Capture the cell that displays the provided text and extract its (x, y) central coordinate. 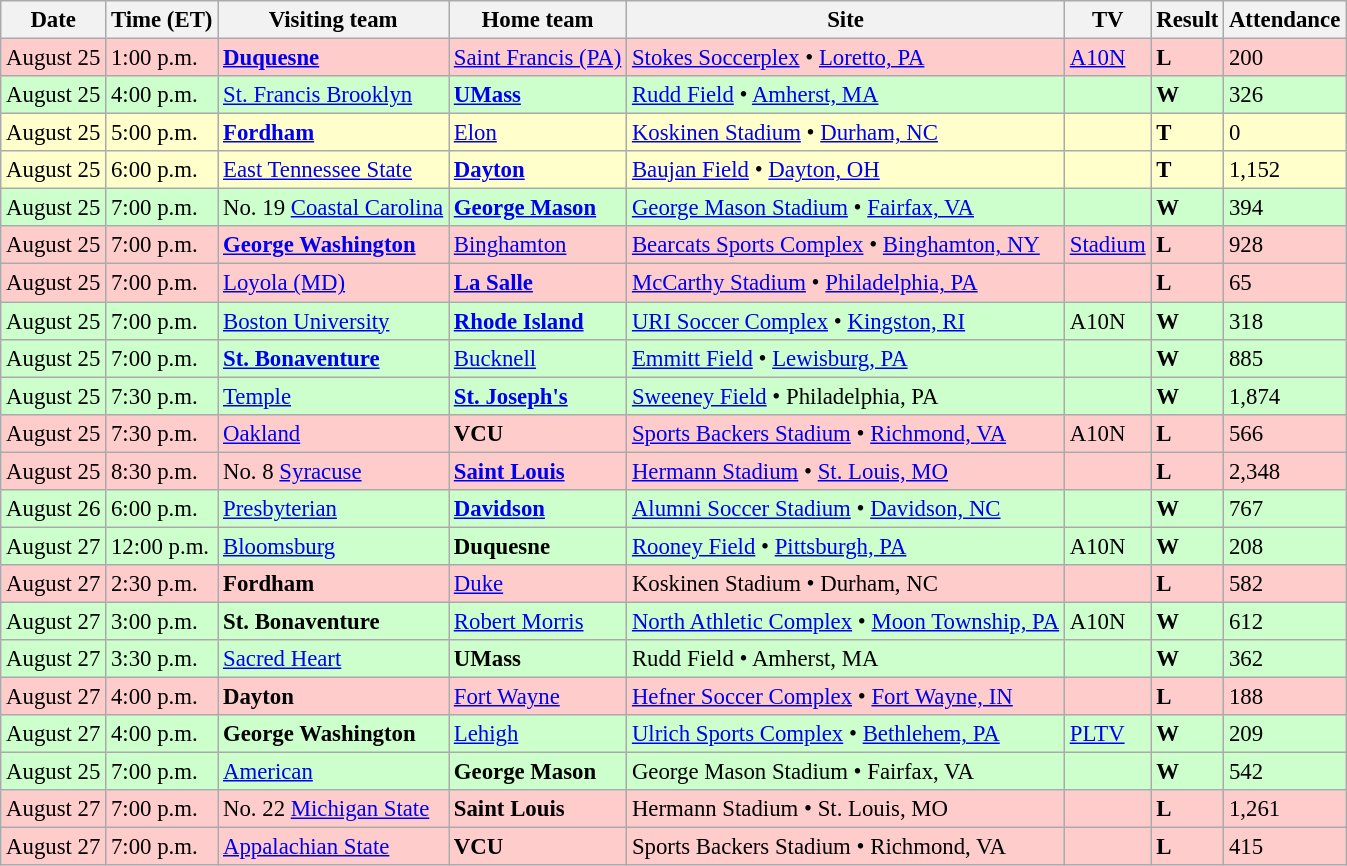
612 (1285, 621)
200 (1285, 58)
12:00 p.m. (162, 546)
Bloomsburg (334, 546)
362 (1285, 659)
Sacred Heart (334, 659)
582 (1285, 584)
0 (1285, 133)
208 (1285, 546)
August 26 (54, 509)
Hefner Soccer Complex • Fort Wayne, IN (846, 697)
Robert Morris (537, 621)
Alumni Soccer Stadium • Davidson, NC (846, 509)
Loyola (MD) (334, 283)
394 (1285, 208)
La Salle (537, 283)
Appalachian State (334, 847)
Ulrich Sports Complex • Bethlehem, PA (846, 734)
URI Soccer Complex • Kingston, RI (846, 321)
Date (54, 20)
Baujan Field • Dayton, OH (846, 170)
Visiting team (334, 20)
Rooney Field • Pittsburgh, PA (846, 546)
885 (1285, 358)
PLTV (1108, 734)
767 (1285, 509)
TV (1108, 20)
Stokes Soccerplex • Loretto, PA (846, 58)
318 (1285, 321)
Boston University (334, 321)
566 (1285, 433)
Bearcats Sports Complex • Binghamton, NY (846, 245)
Stadium (1108, 245)
No. 22 Michigan State (334, 809)
2:30 p.m. (162, 584)
Time (ET) (162, 20)
326 (1285, 95)
Attendance (1285, 20)
542 (1285, 772)
Oakland (334, 433)
Lehigh (537, 734)
209 (1285, 734)
McCarthy Stadium • Philadelphia, PA (846, 283)
Elon (537, 133)
5:00 p.m. (162, 133)
8:30 p.m. (162, 471)
No. 8 Syracuse (334, 471)
Saint Francis (PA) (537, 58)
Home team (537, 20)
American (334, 772)
65 (1285, 283)
No. 19 Coastal Carolina (334, 208)
Fort Wayne (537, 697)
Duke (537, 584)
St. Joseph's (537, 396)
Presbyterian (334, 509)
415 (1285, 847)
Sweeney Field • Philadelphia, PA (846, 396)
Bucknell (537, 358)
St. Francis Brooklyn (334, 95)
928 (1285, 245)
2,348 (1285, 471)
1,261 (1285, 809)
Result (1188, 20)
Binghamton (537, 245)
1:00 p.m. (162, 58)
3:00 p.m. (162, 621)
Temple (334, 396)
1,152 (1285, 170)
Site (846, 20)
Davidson (537, 509)
Rhode Island (537, 321)
Emmitt Field • Lewisburg, PA (846, 358)
188 (1285, 697)
3:30 p.m. (162, 659)
1,874 (1285, 396)
North Athletic Complex • Moon Township, PA (846, 621)
East Tennessee State (334, 170)
